Capture the cell that displays the provided text and extract its [x, y] central coordinate. 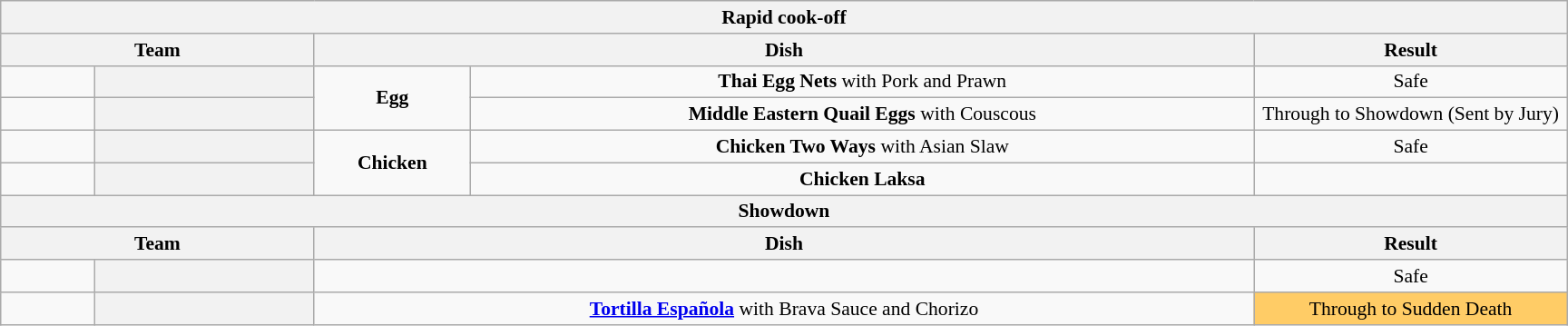
Chicken [392, 163]
Rapid cook-off [784, 17]
Middle Eastern Quail Eggs with Couscous [862, 114]
Chicken Laksa [862, 179]
Tortilla Española with Brava Sauce and Chorizo [784, 309]
Through to Sudden Death [1410, 309]
Showdown [784, 212]
Egg [392, 98]
Through to Showdown (Sent by Jury) [1410, 114]
Thai Egg Nets with Pork and Prawn [862, 82]
Chicken Two Ways with Asian Slaw [862, 147]
